Provide the (x, y) coordinate of the cell's center where the given text is located.  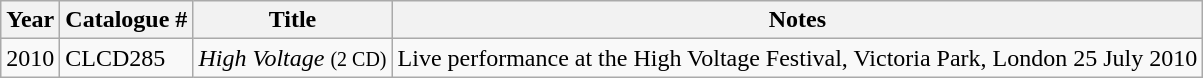
Live performance at the High Voltage Festival, Victoria Park, London 25 July 2010 (798, 58)
High Voltage (2 CD) (292, 58)
Title (292, 20)
Notes (798, 20)
Catalogue # (126, 20)
Year (30, 20)
CLCD285 (126, 58)
2010 (30, 58)
